Detect which cell encompasses the target text, then output its [X, Y] center coordinate. 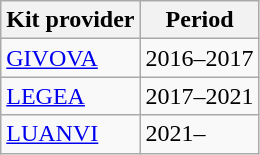
2017–2021 [200, 96]
2016–2017 [200, 58]
Period [200, 20]
LEGEA [70, 96]
LUANVI [70, 134]
2021– [200, 134]
GIVOVA [70, 58]
Kit provider [70, 20]
